From the cell containing the given text, extract its center point as [X, Y] coordinate. 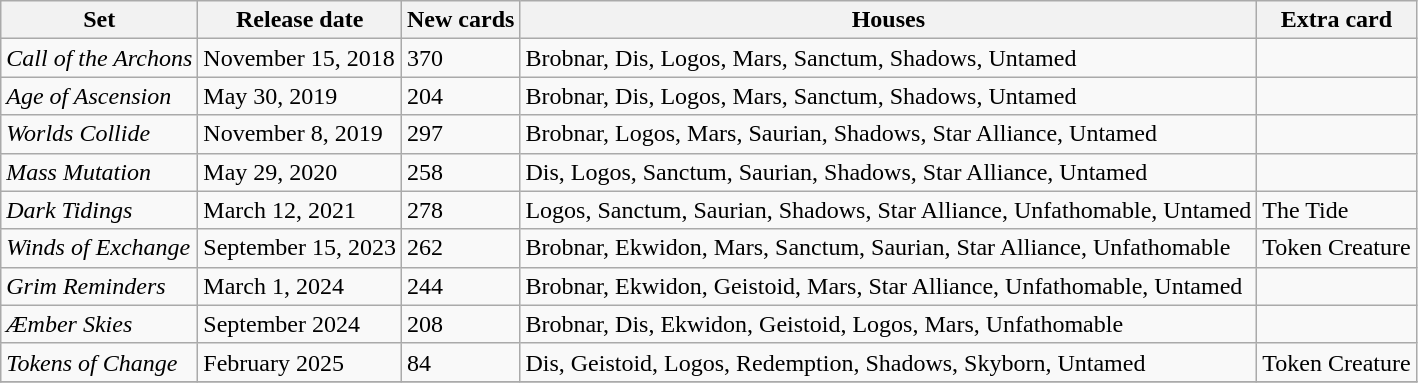
New cards [461, 20]
Grim Reminders [100, 286]
Age of Ascension [100, 96]
84 [461, 362]
February 2025 [300, 362]
Release date [300, 20]
Æmber Skies [100, 324]
Worlds Collide [100, 134]
May 29, 2020 [300, 172]
Tokens of Change [100, 362]
Dis, Geistoid, Logos, Redemption, Shadows, Skyborn, Untamed [888, 362]
208 [461, 324]
March 12, 2021 [300, 210]
Mass Mutation [100, 172]
The Tide [1336, 210]
Dis, Logos, Sanctum, Saurian, Shadows, Star Alliance, Untamed [888, 172]
278 [461, 210]
November 15, 2018 [300, 58]
Extra card [1336, 20]
244 [461, 286]
Brobnar, Dis, Ekwidon, Geistoid, Logos, Mars, Unfathomable [888, 324]
Brobnar, Ekwidon, Geistoid, Mars, Star Alliance, Unfathomable, Untamed [888, 286]
262 [461, 248]
Winds of Exchange [100, 248]
March 1, 2024 [300, 286]
258 [461, 172]
Call of the Archons [100, 58]
Logos, Sanctum, Saurian, Shadows, Star Alliance, Unfathomable, Untamed [888, 210]
204 [461, 96]
September 15, 2023 [300, 248]
370 [461, 58]
Brobnar, Ekwidon, Mars, Sanctum, Saurian, Star Alliance, Unfathomable [888, 248]
Houses [888, 20]
May 30, 2019 [300, 96]
Set [100, 20]
September 2024 [300, 324]
Brobnar, Logos, Mars, Saurian, Shadows, Star Alliance, Untamed [888, 134]
Dark Tidings [100, 210]
November 8, 2019 [300, 134]
297 [461, 134]
